Detect which cell encompasses the target text, then output its [x, y] center coordinate. 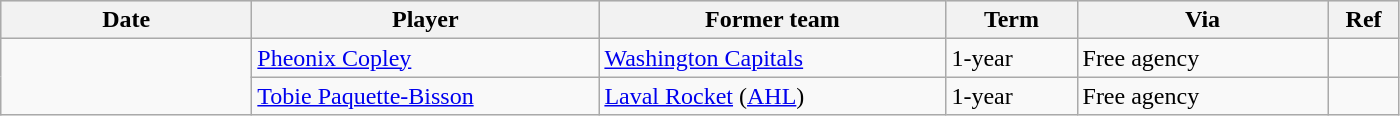
Ref [1364, 20]
Laval Rocket (AHL) [772, 96]
Washington Capitals [772, 58]
Tobie Paquette-Bisson [426, 96]
Via [1202, 20]
Date [126, 20]
Term [1012, 20]
Pheonix Copley [426, 58]
Player [426, 20]
Former team [772, 20]
